Detect which cell encompasses the target text, then output its [x, y] center coordinate. 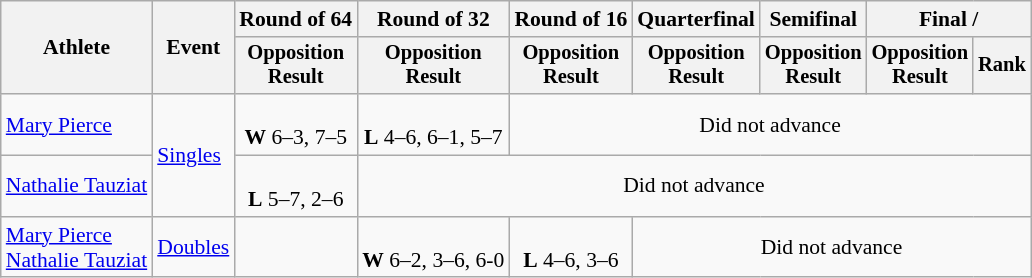
Nathalie Tauziat [76, 186]
Quarterfinal [696, 19]
L 4–6, 3–6 [570, 248]
Mary PierceNathalie Tauziat [76, 248]
Singles [193, 155]
Rank [1002, 66]
L 4–6, 6–1, 5–7 [433, 124]
Round of 64 [296, 19]
Athlete [76, 48]
Round of 16 [570, 19]
Event [193, 48]
W 6–2, 3–6, 6-0 [433, 248]
L 5–7, 2–6 [296, 186]
Final / [949, 19]
W 6–3, 7–5 [296, 124]
Doubles [193, 248]
Semifinal [814, 19]
Mary Pierce [76, 124]
Round of 32 [433, 19]
